Locate the cell with the specified text and output its (x, y) center coordinate. 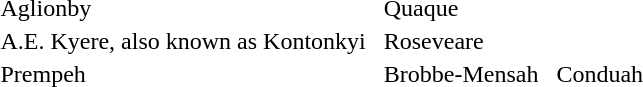
Roseveare (461, 41)
